Search for the cell housing the specified text and yield its [x, y] center coordinate. 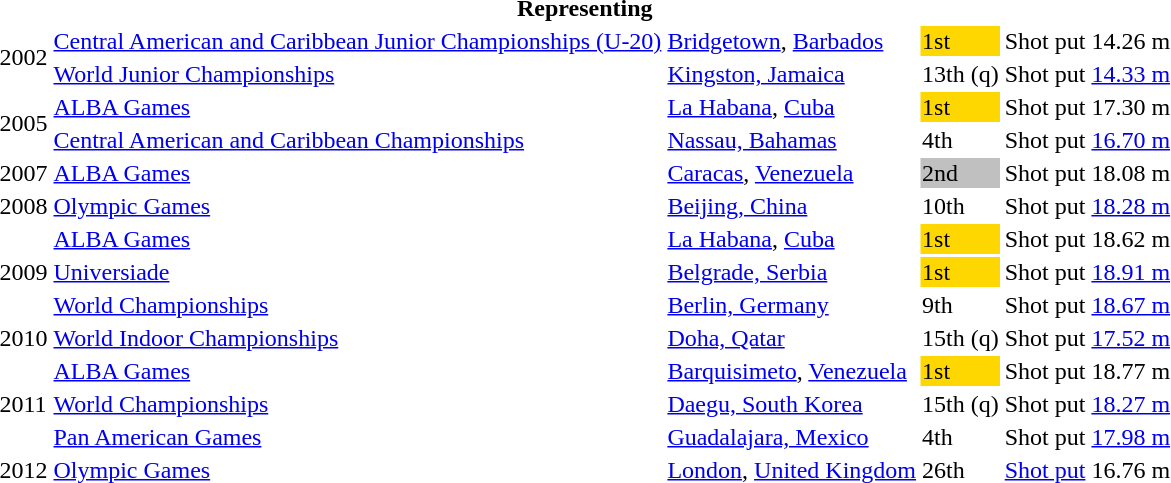
Belgrade, Serbia [792, 272]
Central American and Caribbean Junior Championships (U-20) [358, 41]
Doha, Qatar [792, 338]
2nd [961, 173]
Kingston, Jamaica [792, 74]
Caracas, Venezuela [792, 173]
World Indoor Championships [358, 338]
Central American and Caribbean Championships [358, 140]
Beijing, China [792, 206]
13th (q) [961, 74]
World Junior Championships [358, 74]
9th [961, 305]
10th [961, 206]
Pan American Games [358, 437]
Berlin, Germany [792, 305]
Bridgetown, Barbados [792, 41]
Olympic Games [358, 206]
Barquisimeto, Venezuela [792, 371]
Daegu, South Korea [792, 404]
Guadalajara, Mexico [792, 437]
Nassau, Bahamas [792, 140]
Universiade [358, 272]
